Extract the [x, y] coordinate from the center of the cell holding the provided text.  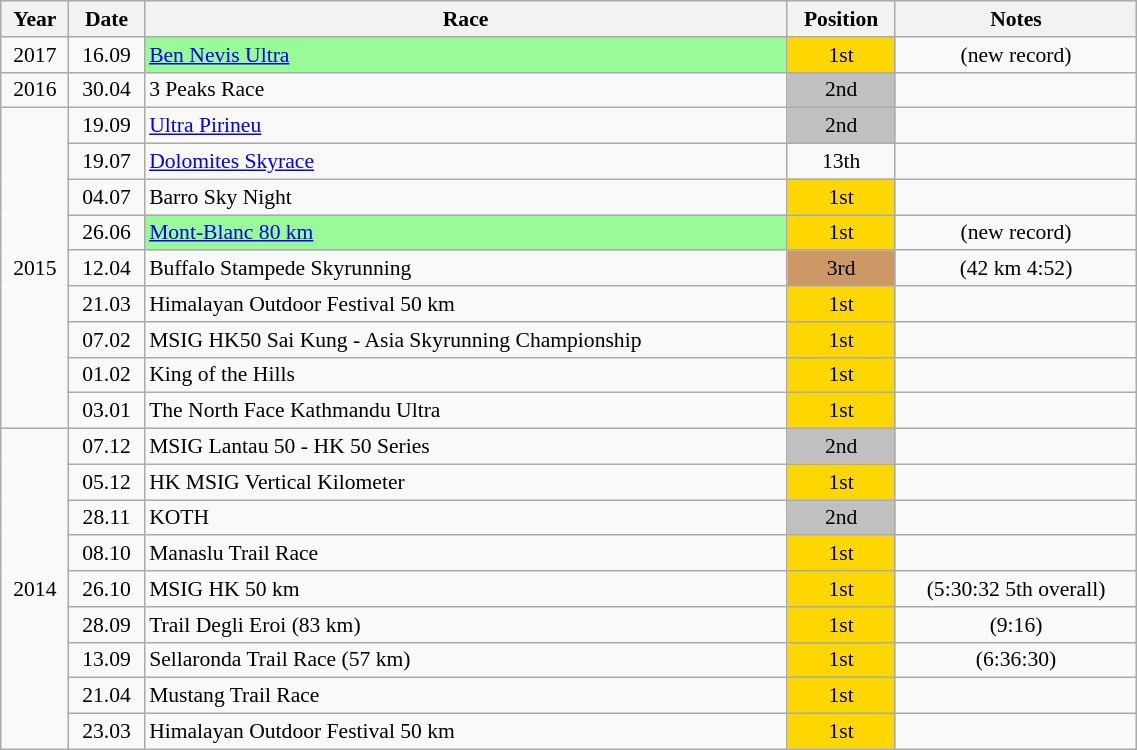
07.02 [106, 340]
28.11 [106, 518]
Ben Nevis Ultra [466, 55]
08.10 [106, 554]
King of the Hills [466, 375]
Trail Degli Eroi (83 km) [466, 625]
HK MSIG Vertical Kilometer [466, 482]
Date [106, 19]
12.04 [106, 269]
2014 [35, 590]
Notes [1016, 19]
03.01 [106, 411]
07.12 [106, 447]
Year [35, 19]
26.06 [106, 233]
26.10 [106, 589]
04.07 [106, 197]
28.09 [106, 625]
21.03 [106, 304]
13.09 [106, 660]
MSIG HK 50 km [466, 589]
Sellaronda Trail Race (57 km) [466, 660]
Dolomites Skyrace [466, 162]
2015 [35, 268]
Mont-Blanc 80 km [466, 233]
MSIG Lantau 50 - HK 50 Series [466, 447]
2017 [35, 55]
MSIG HK50 Sai Kung - Asia Skyrunning Championship [466, 340]
01.02 [106, 375]
Buffalo Stampede Skyrunning [466, 269]
3rd [841, 269]
19.09 [106, 126]
05.12 [106, 482]
19.07 [106, 162]
Race [466, 19]
21.04 [106, 696]
16.09 [106, 55]
23.03 [106, 732]
(42 km 4:52) [1016, 269]
Manaslu Trail Race [466, 554]
(6:36:30) [1016, 660]
(5:30:32 5th overall) [1016, 589]
3 Peaks Race [466, 90]
The North Face Kathmandu Ultra [466, 411]
30.04 [106, 90]
13th [841, 162]
KOTH [466, 518]
Position [841, 19]
Mustang Trail Race [466, 696]
2016 [35, 90]
Ultra Pirineu [466, 126]
(9:16) [1016, 625]
Barro Sky Night [466, 197]
